Return (x, y) of the center of cell containing provided text 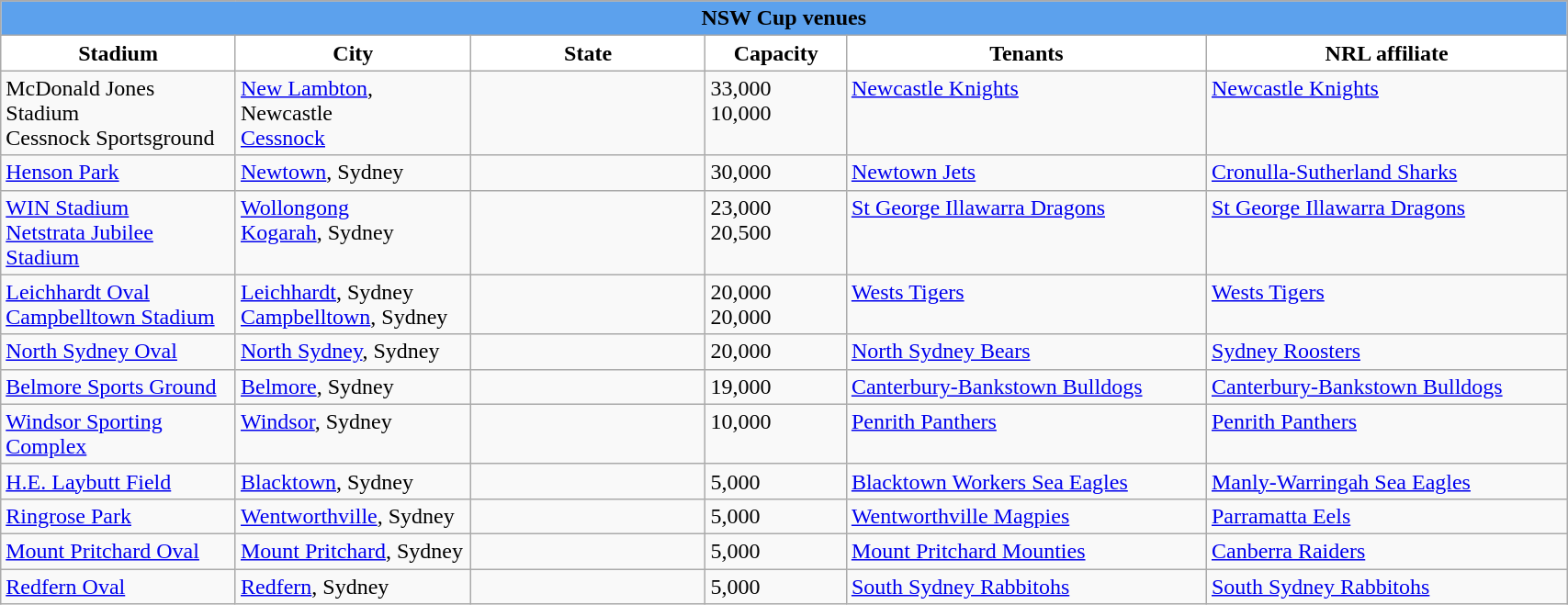
Mount Pritchard, Sydney (353, 551)
Newtown Jets (1026, 173)
30,000 (775, 173)
Capacity (775, 53)
Redfern Oval (118, 587)
Blacktown, Sydney (353, 481)
Mount Pritchard Oval (118, 551)
WollongongKogarah, Sydney (353, 232)
Windsor, Sydney (353, 433)
Newtown, Sydney (353, 173)
Windsor Sporting Complex (118, 433)
Manly-Warringah Sea Eagles (1386, 481)
State (588, 53)
Parramatta Eels (1386, 516)
H.E. Laybutt Field (118, 481)
20,000 (775, 352)
Ringrose Park (118, 516)
Sydney Roosters (1386, 352)
Wentworthville Magpies (1026, 516)
North Sydney, Sydney (353, 352)
33,00010,000 (775, 113)
NRL affiliate (1386, 53)
Belmore Sports Ground (118, 387)
Stadium (118, 53)
Mount Pritchard Mounties (1026, 551)
Cronulla-Sutherland Sharks (1386, 173)
20,00020,000 (775, 305)
City (353, 53)
23,00020,500 (775, 232)
New Lambton, NewcastleCessnock (353, 113)
Blacktown Workers Sea Eagles (1026, 481)
North Sydney Bears (1026, 352)
North Sydney Oval (118, 352)
Tenants (1026, 53)
19,000 (775, 387)
Henson Park (118, 173)
Leichhardt OvalCampbelltown Stadium (118, 305)
Belmore, Sydney (353, 387)
WIN StadiumNetstrata Jubilee Stadium (118, 232)
10,000 (775, 433)
Redfern, Sydney (353, 587)
Leichhardt, SydneyCampbelltown, Sydney (353, 305)
Wentworthville, Sydney (353, 516)
Canberra Raiders (1386, 551)
McDonald Jones StadiumCessnock Sportsground (118, 113)
NSW Cup venues (784, 18)
